Search for the cell housing the specified text and yield its (x, y) center coordinate. 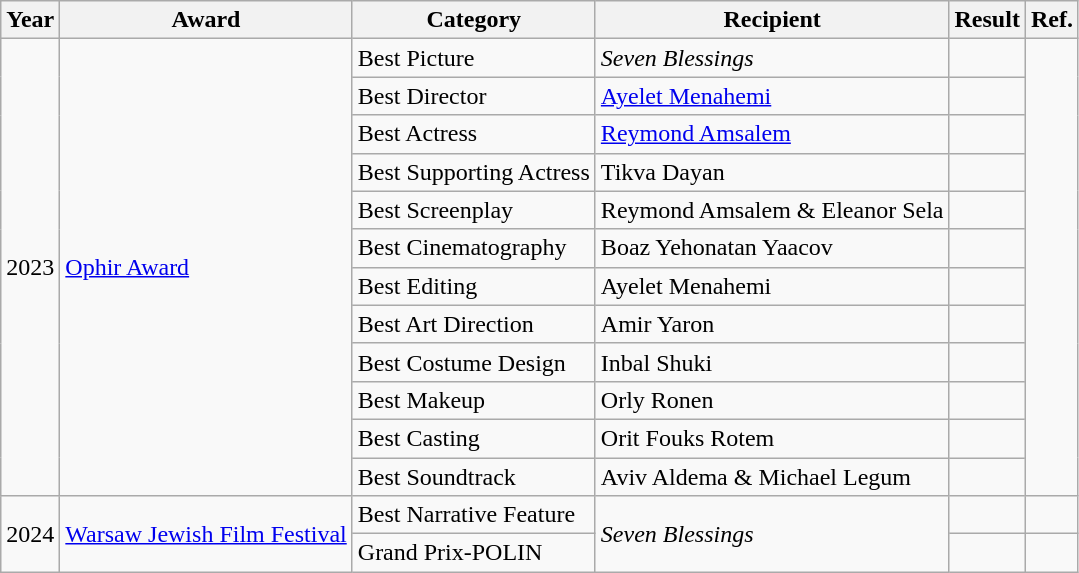
Reymond Amsalem & Eleanor Sela (772, 210)
Best Art Direction (474, 324)
Warsaw Jewish Film Festival (206, 534)
Ophir Award (206, 268)
Amir Yaron (772, 324)
Best Picture (474, 58)
Best Cinematography (474, 248)
Inbal Shuki (772, 362)
Category (474, 20)
Aviv Aldema & Michael Legum (772, 477)
Best Casting (474, 438)
2024 (30, 534)
Orly Ronen (772, 400)
Ref. (1052, 20)
Year (30, 20)
Best Actress (474, 134)
Grand Prix-POLIN (474, 553)
Best Narrative Feature (474, 515)
Best Supporting Actress (474, 172)
Orit Fouks Rotem (772, 438)
Recipient (772, 20)
Result (987, 20)
Reymond Amsalem (772, 134)
Best Screenplay (474, 210)
Best Editing (474, 286)
Tikva Dayan (772, 172)
Best Costume Design (474, 362)
2023 (30, 268)
Best Director (474, 96)
Best Makeup (474, 400)
Boaz Yehonatan Yaacov (772, 248)
Award (206, 20)
Best Soundtrack (474, 477)
